Identify which cell holds the provided text, then report its (x, y) central coordinate. 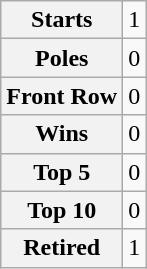
Retired (62, 248)
Front Row (62, 96)
Poles (62, 58)
Starts (62, 20)
Wins (62, 134)
Top 5 (62, 172)
Top 10 (62, 210)
